Capture the cell that displays the provided text and extract its (X, Y) central coordinate. 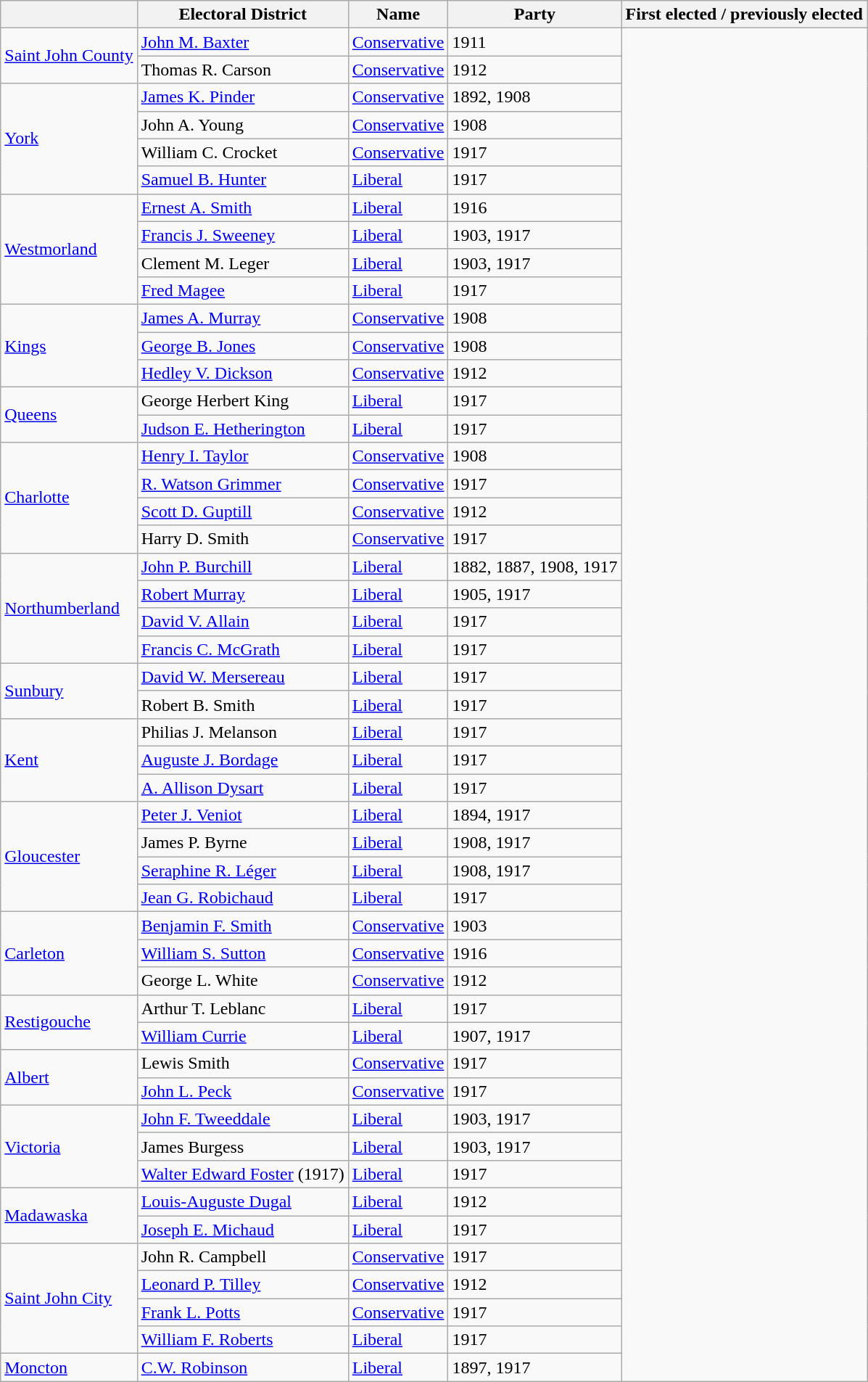
Leonard P. Tilley (242, 1285)
James K. Pinder (242, 97)
Party (535, 15)
R. Watson Grimmer (242, 484)
Frank L. Potts (242, 1312)
Restigouche (69, 1022)
Jean G. Robichaud (242, 898)
Albert (69, 1077)
Westmorland (69, 249)
1911 (535, 42)
Auguste J. Bordage (242, 760)
William Currie (242, 1036)
John R. Campbell (242, 1257)
1882, 1887, 1908, 1917 (535, 567)
1905, 1917 (535, 594)
Ernest A. Smith (242, 207)
First elected / previously elected (744, 15)
Arthur T. Leblanc (242, 1008)
Henry I. Taylor (242, 456)
James A. Murray (242, 318)
1897, 1917 (535, 1367)
Francis C. McGrath (242, 649)
Joseph E. Michaud (242, 1230)
James P. Byrne (242, 843)
Northumberland (69, 608)
Benjamin F. Smith (242, 926)
Louis-Auguste Dugal (242, 1201)
James Burgess (242, 1146)
Thomas R. Carson (242, 70)
Electoral District (242, 15)
York (69, 139)
John L. Peck (242, 1091)
Charlotte (69, 498)
Fred Magee (242, 290)
A. Allison Dysart (242, 787)
Hedley V. Dickson (242, 374)
Madawaska (69, 1215)
John A. Young (242, 125)
John M. Baxter (242, 42)
Robert B. Smith (242, 704)
1907, 1917 (535, 1036)
John F. Tweeddale (242, 1119)
William C. Crocket (242, 152)
David W. Mersereau (242, 677)
John P. Burchill (242, 567)
Seraphine R. Léger (242, 871)
1892, 1908 (535, 97)
Gloucester (69, 857)
Judson E. Hetherington (242, 429)
Name (398, 15)
1903 (535, 926)
George L. White (242, 981)
Samuel B. Hunter (242, 180)
Victoria (69, 1146)
Saint John City (69, 1299)
Kings (69, 345)
Kent (69, 760)
Scott D. Guptill (242, 511)
Saint John County (69, 56)
William S. Sutton (242, 953)
1894, 1917 (535, 815)
Carleton (69, 953)
George Herbert King (242, 401)
Clement M. Leger (242, 263)
Sunbury (69, 691)
Peter J. Veniot (242, 815)
Lewis Smith (242, 1064)
Moncton (69, 1367)
David V. Allain (242, 622)
Queens (69, 415)
George B. Jones (242, 346)
William F. Roberts (242, 1340)
Francis J. Sweeney (242, 235)
Robert Murray (242, 594)
Walter Edward Foster (1917) (242, 1174)
Harry D. Smith (242, 539)
C.W. Robinson (242, 1367)
Philias J. Melanson (242, 732)
